Pinpoint the cell where the given text exists, returning its (x, y) midpoint coordinate. 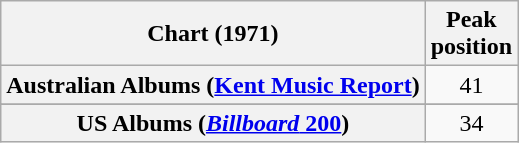
34 (471, 123)
Peakposition (471, 34)
Australian Albums (Kent Music Report) (213, 85)
US Albums (Billboard 200) (213, 123)
41 (471, 85)
Chart (1971) (213, 34)
